Search for the cell housing the specified text and yield its [X, Y] center coordinate. 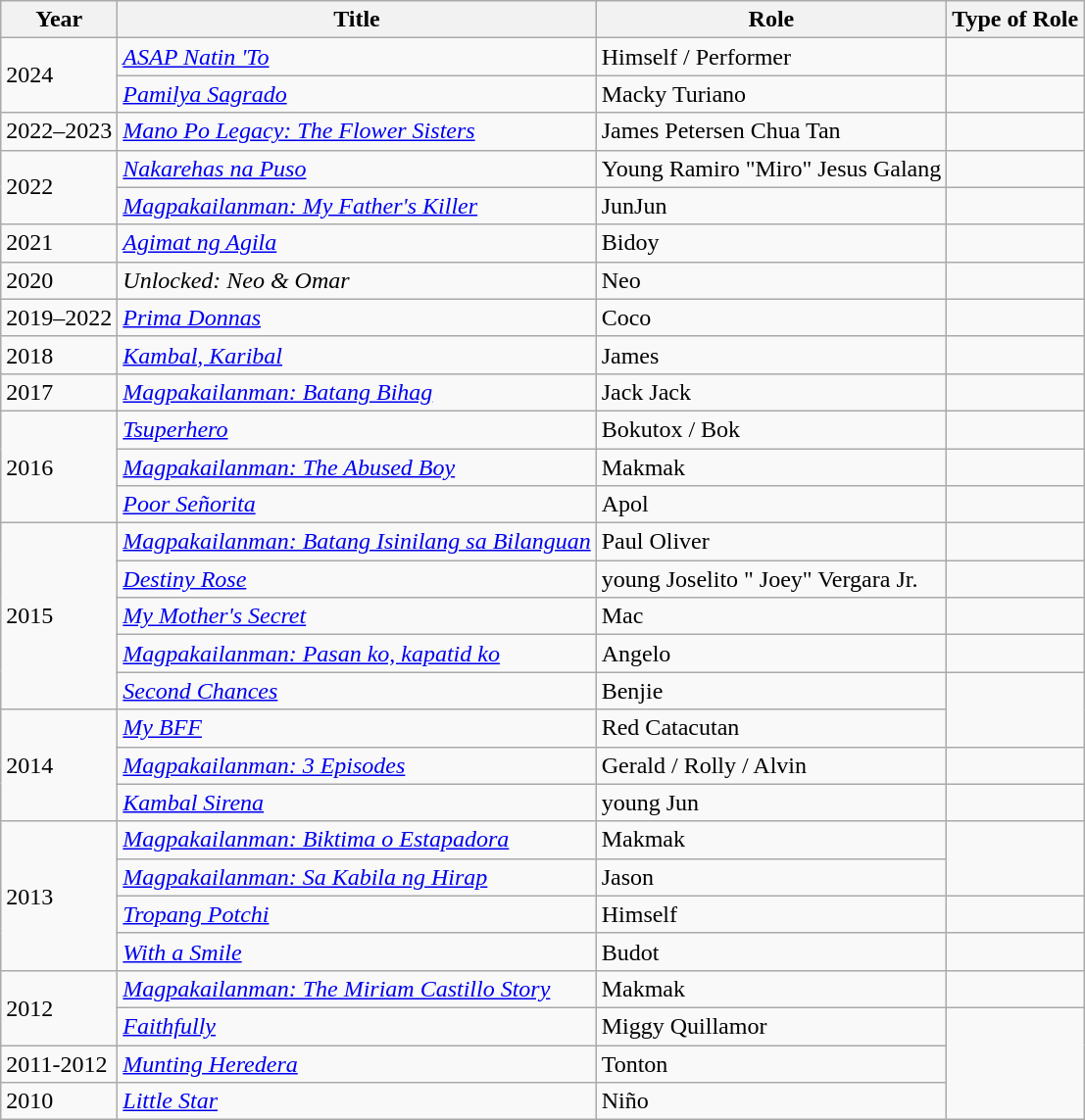
Magpakailanman: Batang Bihag [357, 392]
Red Catacutan [771, 728]
Neo [771, 280]
Himself / Performer [771, 57]
Mano Po Legacy: The Flower Sisters [357, 131]
Type of Role [1015, 20]
Poor Señorita [357, 505]
2015 [59, 616]
Paul Oliver [771, 542]
Magpakailanman: Batang Isinilang sa Bilanguan [357, 542]
Kambal Sirena [357, 803]
2016 [59, 466]
Angelo [771, 654]
ASAP Natin 'To [357, 57]
young Jun [771, 803]
Apol [771, 505]
Bidoy [771, 243]
Macky Turiano [771, 94]
2022 [59, 187]
JunJun [771, 206]
Role [771, 20]
2022–2023 [59, 131]
2012 [59, 1007]
Bokutox / Bok [771, 429]
Destiny Rose [357, 579]
Mac [771, 616]
young Joselito " Joey" Vergara Jr. [771, 579]
2021 [59, 243]
Title [357, 20]
Kambal, Karibal [357, 355]
Faithfully [357, 1026]
Coco [771, 317]
2020 [59, 280]
Unlocked: Neo & Omar [357, 280]
Benjie [771, 691]
James Petersen Chua Tan [771, 131]
Agimat ng Agila [357, 243]
2017 [59, 392]
2019–2022 [59, 317]
Magpakailanman: Biktima o Estapadora [357, 840]
Magpakailanman: The Miriam Castillo Story [357, 989]
My Mother's Secret [357, 616]
2018 [59, 355]
Budot [771, 951]
With a Smile [357, 951]
2024 [59, 75]
Miggy Quillamor [771, 1026]
Year [59, 20]
Tsuperhero [357, 429]
Magpakailanman: Pasan ko, kapatid ko [357, 654]
Himself [771, 914]
Second Chances [357, 691]
2010 [59, 1101]
Tonton [771, 1063]
2013 [59, 896]
Munting Heredera [357, 1063]
Jack Jack [771, 392]
Magpakailanman: Sa Kabila ng Hirap [357, 877]
Pamilya Sagrado [357, 94]
Gerald / Rolly / Alvin [771, 765]
My BFF [357, 728]
Magpakailanman: 3 Episodes [357, 765]
2011-2012 [59, 1063]
Niño [771, 1101]
Magpakailanman: The Abused Boy [357, 467]
Tropang Potchi [357, 914]
Prima Donnas [357, 317]
2014 [59, 765]
Jason [771, 877]
James [771, 355]
Nakarehas na Puso [357, 169]
Young Ramiro "Miro" Jesus Galang [771, 169]
Magpakailanman: My Father's Killer [357, 206]
Little Star [357, 1101]
